Return (X, Y) of the center of cell containing provided text 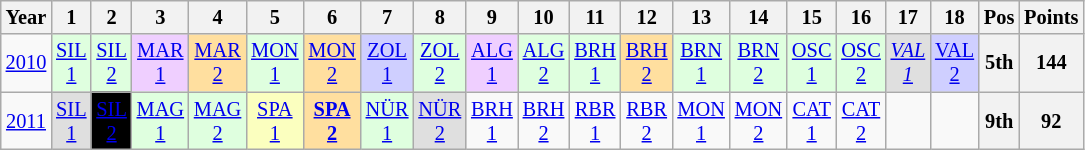
Points (1051, 17)
11 (595, 17)
NÜR2 (440, 121)
16 (860, 17)
5th (999, 63)
Pos (999, 17)
2010 (26, 63)
CAT2 (860, 121)
7 (388, 17)
1 (71, 17)
17 (908, 17)
12 (647, 17)
144 (1051, 63)
MAR1 (160, 63)
MAR2 (218, 63)
8 (440, 17)
3 (160, 17)
ZOL2 (440, 63)
9 (492, 17)
OSC2 (860, 63)
MAG2 (218, 121)
RBR2 (647, 121)
92 (1051, 121)
BRN1 (700, 63)
Year (26, 17)
13 (700, 17)
MAG1 (160, 121)
2011 (26, 121)
2 (111, 17)
6 (332, 17)
VAL1 (908, 63)
CAT1 (812, 121)
4 (218, 17)
15 (812, 17)
SPA1 (274, 121)
ALG2 (544, 63)
RBR1 (595, 121)
9th (999, 121)
14 (758, 17)
ALG1 (492, 63)
VAL2 (954, 63)
SPA2 (332, 121)
BRN2 (758, 63)
5 (274, 17)
NÜR1 (388, 121)
10 (544, 17)
18 (954, 17)
OSC1 (812, 63)
ZOL1 (388, 63)
